Pinpoint the cell where the given text exists, returning its (x, y) midpoint coordinate. 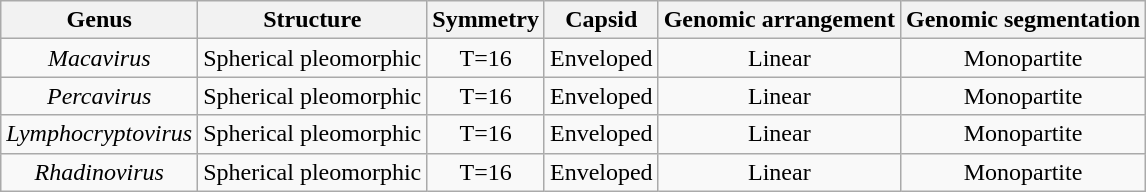
Macavirus (100, 58)
Symmetry (486, 20)
Lymphocryptovirus (100, 134)
Rhadinovirus (100, 172)
Structure (312, 20)
Genus (100, 20)
Capsid (601, 20)
Genomic segmentation (1022, 20)
Percavirus (100, 96)
Genomic arrangement (779, 20)
